From the cell containing the given text, extract its center point as (X, Y) coordinate. 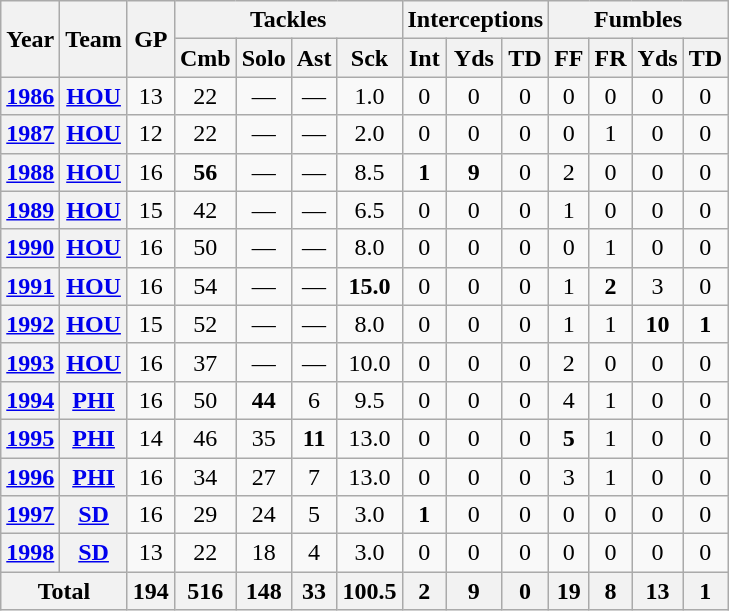
1993 (30, 362)
Year (30, 39)
1987 (30, 134)
46 (205, 438)
56 (205, 172)
10.0 (370, 362)
194 (150, 591)
Interceptions (476, 20)
Total (64, 591)
10 (658, 324)
6 (314, 400)
34 (205, 477)
1992 (30, 324)
7 (314, 477)
148 (264, 591)
35 (264, 438)
44 (264, 400)
8.5 (370, 172)
1996 (30, 477)
27 (264, 477)
24 (264, 515)
Tackles (288, 20)
Cmb (205, 58)
Ast (314, 58)
516 (205, 591)
1994 (30, 400)
1998 (30, 553)
19 (569, 591)
100.5 (370, 591)
1.0 (370, 96)
Team (94, 39)
1995 (30, 438)
Sck (370, 58)
2.0 (370, 134)
18 (264, 553)
37 (205, 362)
12 (150, 134)
FR (610, 58)
Int (424, 58)
1988 (30, 172)
9.5 (370, 400)
FF (569, 58)
1989 (30, 210)
42 (205, 210)
14 (150, 438)
1986 (30, 96)
8 (610, 591)
29 (205, 515)
54 (205, 286)
52 (205, 324)
Solo (264, 58)
1997 (30, 515)
1991 (30, 286)
33 (314, 591)
1990 (30, 248)
15.0 (370, 286)
6.5 (370, 210)
Fumbles (638, 20)
11 (314, 438)
GP (150, 39)
